Find where the given text appears and provide that cell's center as (X, Y) coordinate. 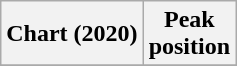
Peakposition (189, 34)
Chart (2020) (72, 34)
